Search for the cell housing the specified text and yield its (x, y) center coordinate. 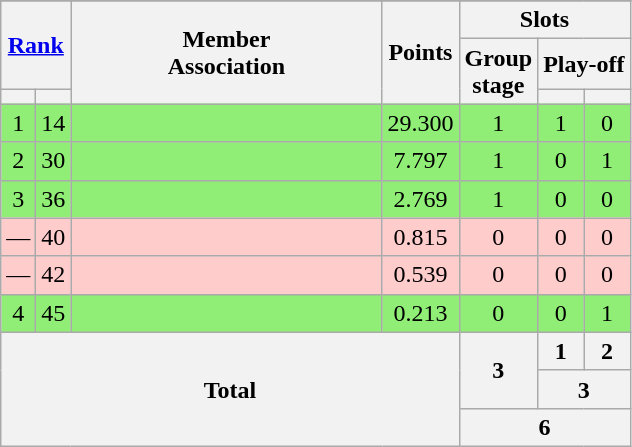
14 (54, 123)
30 (54, 161)
Groupstage (498, 72)
Rank (36, 45)
Slots (544, 20)
0.815 (420, 237)
45 (54, 313)
Total (230, 389)
40 (54, 237)
36 (54, 199)
2.769 (420, 199)
4 (18, 313)
Play-off (584, 64)
0.539 (420, 275)
29.300 (420, 123)
42 (54, 275)
0.213 (420, 313)
6 (544, 427)
MemberAssociation (226, 52)
Points (420, 52)
7.797 (420, 161)
